Search for the cell housing the specified text and yield its [x, y] center coordinate. 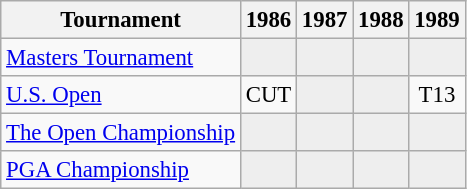
Masters Tournament [121, 58]
1989 [437, 20]
1987 [325, 20]
1986 [268, 20]
T13 [437, 95]
1988 [381, 20]
U.S. Open [121, 95]
PGA Championship [121, 170]
Tournament [121, 20]
The Open Championship [121, 133]
CUT [268, 95]
